Capture the cell that displays the provided text and extract its [x, y] central coordinate. 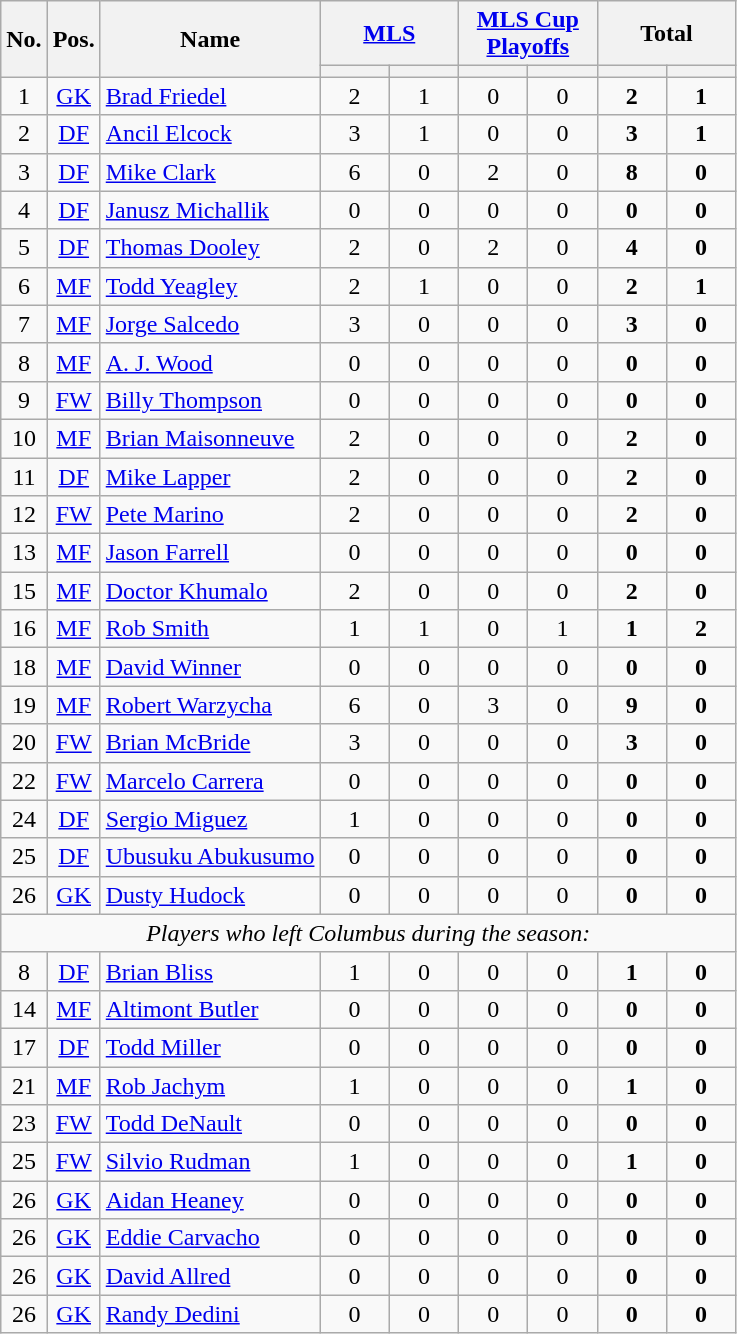
Todd Miller [210, 1047]
Ubusuku Abukusumo [210, 857]
Brian Bliss [210, 971]
Brian Maisonneuve [210, 438]
Doctor Khumalo [210, 591]
Mike Clark [210, 172]
24 [24, 819]
Name [210, 39]
Jason Farrell [210, 553]
Randy Dedini [210, 1314]
Todd DeNault [210, 1124]
Dusty Hudock [210, 895]
Jorge Salcedo [210, 324]
Todd Yeagley [210, 286]
Robert Warzycha [210, 705]
Silvio Rudman [210, 1162]
No. [24, 39]
12 [24, 515]
Brad Friedel [210, 96]
Sergio Miguez [210, 819]
Players who left Columbus during the season: [368, 933]
Eddie Carvacho [210, 1238]
David Winner [210, 667]
Mike Lapper [210, 477]
Billy Thompson [210, 400]
Ancil Elcock [210, 134]
21 [24, 1085]
23 [24, 1124]
Aidan Heaney [210, 1200]
Total [666, 34]
13 [24, 553]
David Allred [210, 1276]
Pete Marino [210, 515]
11 [24, 477]
A. J. Wood [210, 362]
7 [24, 324]
20 [24, 743]
17 [24, 1047]
Brian McBride [210, 743]
Pos. [74, 39]
5 [24, 248]
Janusz Michallik [210, 210]
Marcelo Carrera [210, 781]
MLS [390, 34]
Rob Jachym [210, 1085]
18 [24, 667]
10 [24, 438]
Rob Smith [210, 629]
19 [24, 705]
MLS Cup Playoffs [528, 34]
14 [24, 1009]
15 [24, 591]
16 [24, 629]
22 [24, 781]
Thomas Dooley [210, 248]
Altimont Butler [210, 1009]
